Output the (X, Y) coordinate of the center of the cell containing the given text.  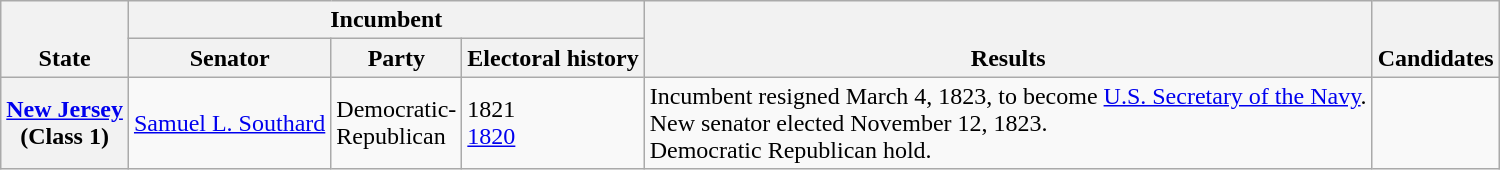
New Jersey(Class 1) (65, 123)
Democratic-Republican (396, 123)
Candidates (1436, 39)
Samuel L. Southard (229, 123)
State (65, 39)
Incumbent (386, 20)
1821 1820 (553, 123)
Senator (229, 58)
Party (396, 58)
Electoral history (553, 58)
Results (1008, 39)
Incumbent resigned March 4, 1823, to become U.S. Secretary of the Navy.New senator elected November 12, 1823.Democratic Republican hold. (1008, 123)
